For the text-containing cell, return its midpoint in [x, y] coordinate format. 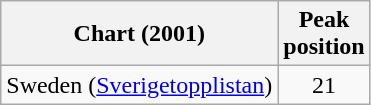
21 [324, 85]
Sweden (Sverigetopplistan) [140, 85]
Peakposition [324, 34]
Chart (2001) [140, 34]
